Find where the given text appears and provide that cell's center as (X, Y) coordinate. 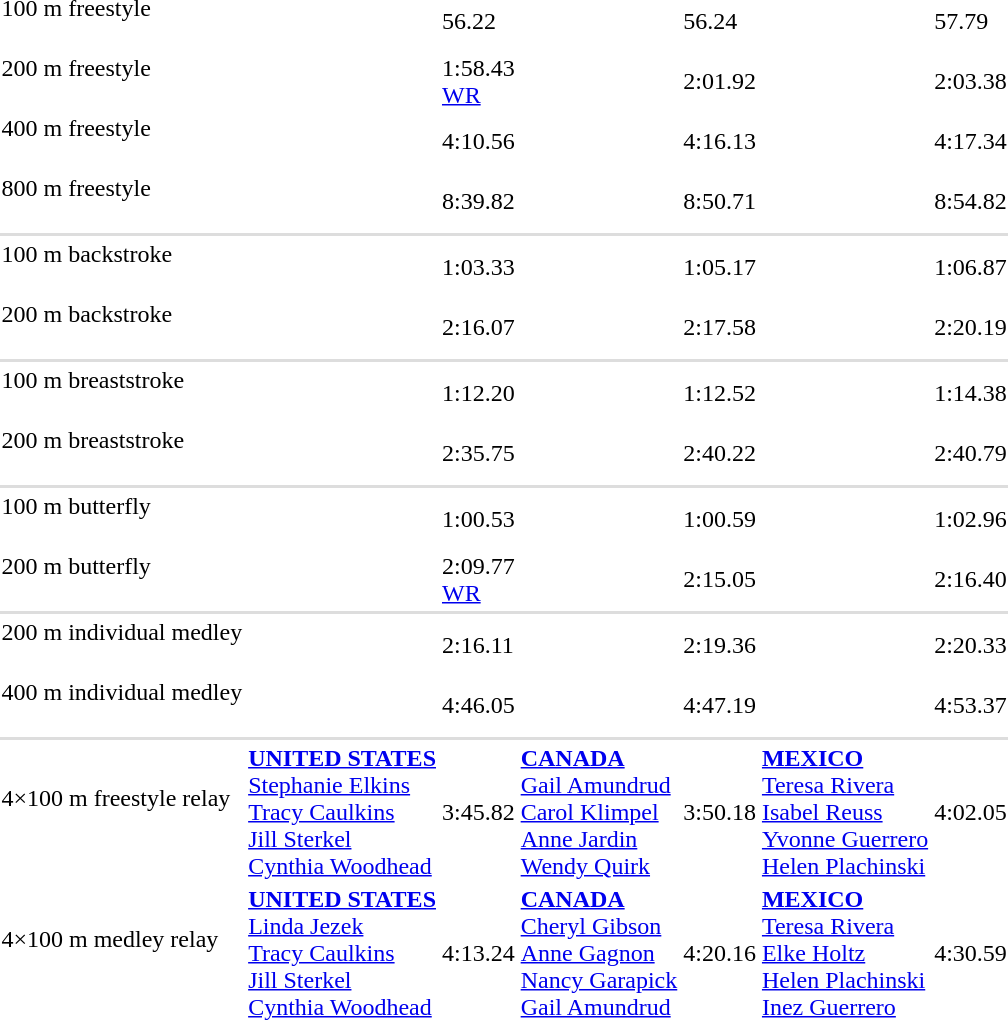
MEXICOTeresa RiveraIsabel ReussYvonne GuerreroHelen Plachinski (844, 812)
4:47.19 (720, 706)
8:39.82 (478, 202)
400 m freestyle (122, 142)
200 m butterfly (122, 580)
100 m breaststroke (122, 394)
2:35.75 (478, 454)
2:16.11 (478, 646)
1:00.59 (720, 520)
100 m backstroke (122, 268)
2:15.05 (720, 580)
1:03.33 (478, 268)
2:19.36 (720, 646)
2:09.77 WR (478, 580)
1:58.43 WR (478, 82)
200 m breaststroke (122, 454)
100 m butterfly (122, 520)
2:17.58 (720, 328)
3:45.82 (478, 812)
200 m freestyle (122, 82)
800 m freestyle (122, 202)
200 m individual medley (122, 646)
4:10.56 (478, 142)
1:00.53 (478, 520)
400 m individual medley (122, 706)
2:40.22 (720, 454)
2:16.07 (478, 328)
1:12.20 (478, 394)
4:16.13 (720, 142)
8:50.71 (720, 202)
200 m backstroke (122, 328)
4×100 m freestyle relay (122, 812)
3:50.18 (720, 812)
4:46.05 (478, 706)
2:01.92 (720, 82)
1:05.17 (720, 268)
CANADAGail AmundrudCarol KlimpelAnne JardinWendy Quirk (599, 812)
1:12.52 (720, 394)
UNITED STATESStephanie ElkinsTracy CaulkinsJill SterkelCynthia Woodhead (342, 812)
